Pinpoint the cell where the given text exists, returning its (X, Y) midpoint coordinate. 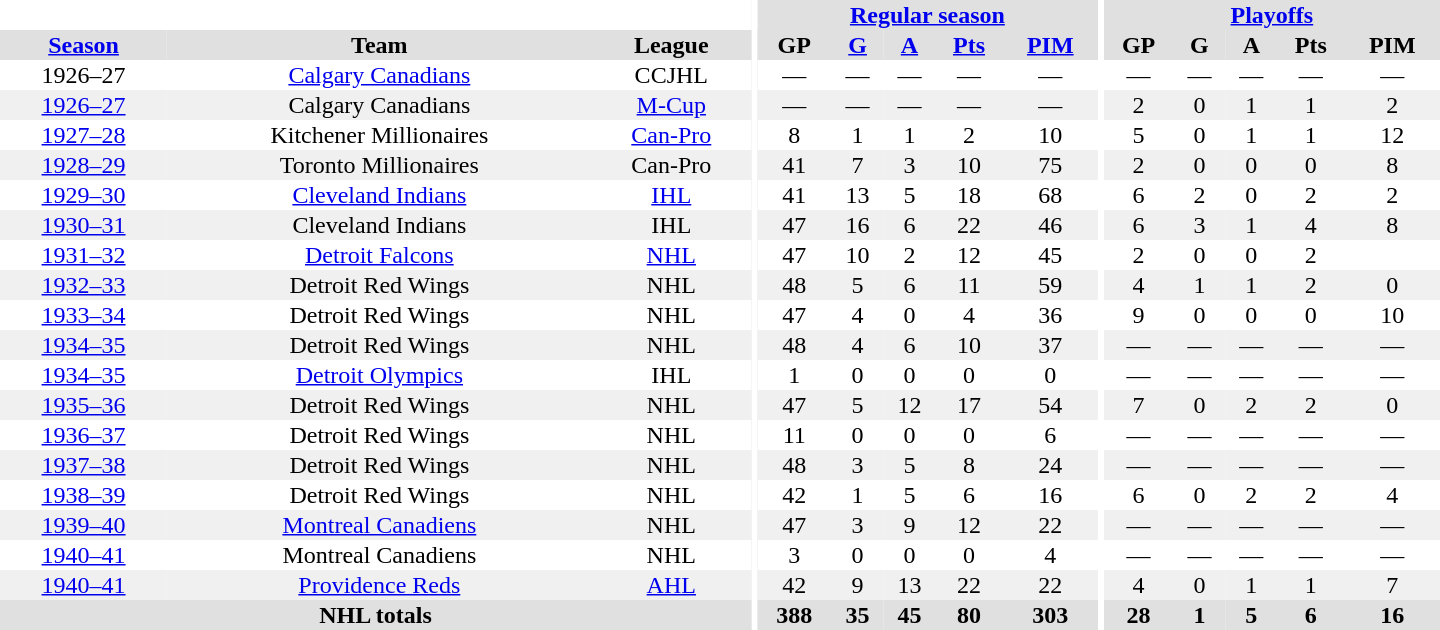
1937–38 (84, 465)
League (672, 45)
1932–33 (84, 285)
75 (1050, 165)
CCJHL (672, 75)
1931–32 (84, 255)
1936–37 (84, 435)
36 (1050, 315)
1927–28 (84, 135)
1935–36 (84, 405)
NHL totals (376, 615)
Playoffs (1272, 15)
1939–40 (84, 525)
AHL (672, 585)
Providence Reds (379, 585)
1933–34 (84, 315)
Detroit Olympics (379, 375)
46 (1050, 225)
Kitchener Millionaires (379, 135)
Detroit Falcons (379, 255)
303 (1050, 615)
24 (1050, 465)
388 (794, 615)
59 (1050, 285)
37 (1050, 345)
28 (1139, 615)
Toronto Millionaires (379, 165)
Regular season (928, 15)
68 (1050, 195)
Team (379, 45)
80 (968, 615)
35 (858, 615)
1929–30 (84, 195)
1928–29 (84, 165)
1938–39 (84, 495)
18 (968, 195)
54 (1050, 405)
Season (84, 45)
M-Cup (672, 105)
17 (968, 405)
1930–31 (84, 225)
